From the cell containing the given text, extract its center point as [X, Y] coordinate. 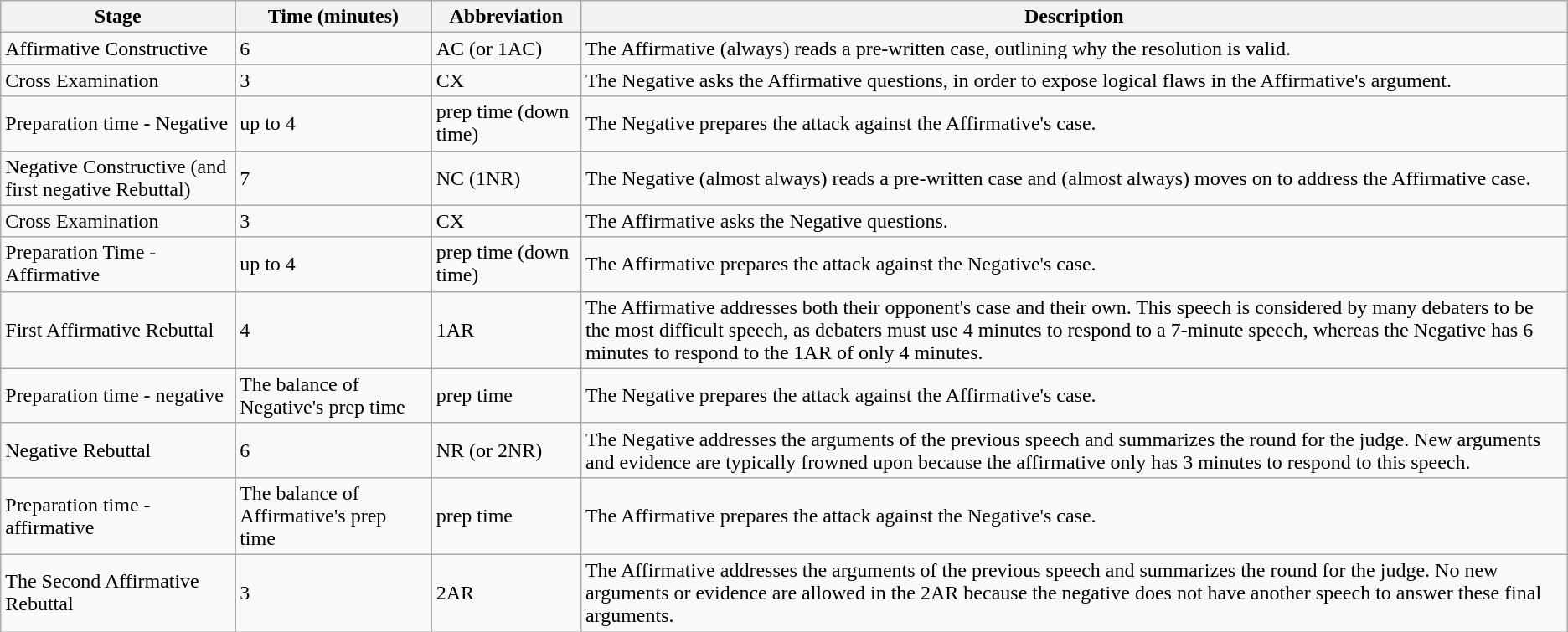
The balance of Negative's prep time [333, 395]
Stage [118, 17]
AC (or 1AC) [506, 49]
First Affirmative Rebuttal [118, 330]
The Negative asks the Affirmative questions, in order to expose logical flaws in the Affirmative's argument. [1074, 80]
Preparation time - affirmative [118, 516]
The Affirmative asks the Negative questions. [1074, 221]
Abbreviation [506, 17]
Time (minutes) [333, 17]
NR (or 2NR) [506, 450]
7 [333, 177]
4 [333, 330]
Preparation time - negative [118, 395]
1AR [506, 330]
Negative Rebuttal [118, 450]
2AR [506, 593]
Preparation time - Negative [118, 124]
Affirmative Constructive [118, 49]
Description [1074, 17]
The Second Affirmative Rebuttal [118, 593]
Preparation Time - Affirmative [118, 265]
The Negative (almost always) reads a pre-written case and (almost always) moves on to address the Affirmative case. [1074, 177]
The Affirmative (always) reads a pre-written case, outlining why the resolution is valid. [1074, 49]
NC (1NR) [506, 177]
Negative Constructive (and first negative Rebuttal) [118, 177]
The balance of Affirmative's prep time [333, 516]
